Identify which cell holds the provided text, then report its [X, Y] central coordinate. 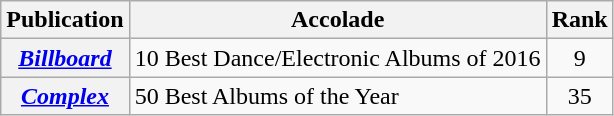
Billboard [65, 58]
Complex [65, 96]
Accolade [338, 20]
Rank [580, 20]
Publication [65, 20]
9 [580, 58]
10 Best Dance/Electronic Albums of 2016 [338, 58]
50 Best Albums of the Year [338, 96]
35 [580, 96]
